Locate the cell with the specified text and output its (x, y) center coordinate. 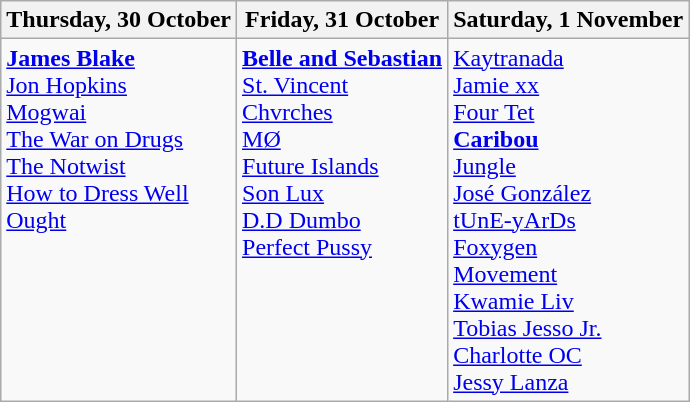
James BlakeJon HopkinsMogwaiThe War on DrugsThe NotwistHow to Dress WellOught (119, 220)
KaytranadaJamie xxFour TetCaribouJungleJosé GonzáleztUnE-yArDsFoxygenMovementKwamie LivTobias Jesso Jr.Charlotte OCJessy Lanza (568, 220)
Belle and SebastianSt. VincentChvrchesMØFuture IslandsSon LuxD.D DumboPerfect Pussy (342, 220)
Thursday, 30 October (119, 20)
Saturday, 1 November (568, 20)
Friday, 31 October (342, 20)
